Return (x, y) of the center of cell containing provided text 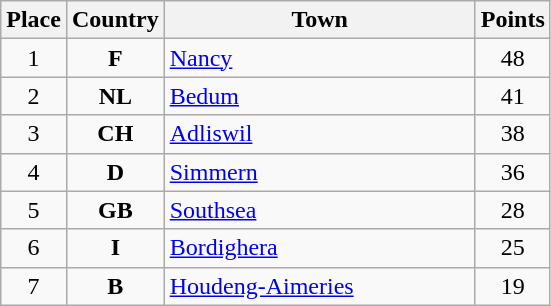
B (115, 286)
I (115, 248)
4 (34, 172)
D (115, 172)
NL (115, 96)
Bedum (320, 96)
2 (34, 96)
Nancy (320, 58)
28 (512, 210)
GB (115, 210)
Place (34, 20)
Bordighera (320, 248)
19 (512, 286)
F (115, 58)
3 (34, 134)
25 (512, 248)
48 (512, 58)
7 (34, 286)
36 (512, 172)
Adliswil (320, 134)
5 (34, 210)
Country (115, 20)
CH (115, 134)
6 (34, 248)
38 (512, 134)
Town (320, 20)
Southsea (320, 210)
41 (512, 96)
1 (34, 58)
Simmern (320, 172)
Points (512, 20)
Houdeng-Aimeries (320, 286)
